Provide the [x, y] coordinate of the cell's center where the given text is located.  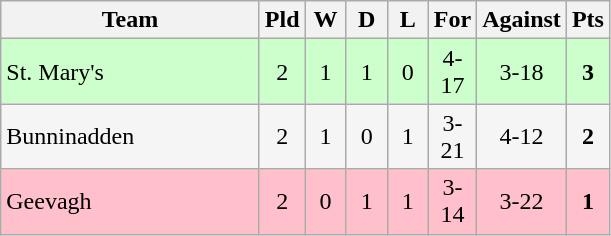
Team [130, 20]
L [408, 20]
3 [588, 72]
3-18 [522, 72]
Geevagh [130, 202]
4-17 [452, 72]
W [326, 20]
St. Mary's [130, 72]
Against [522, 20]
Pld [282, 20]
3-14 [452, 202]
3-22 [522, 202]
D [366, 20]
Bunninadden [130, 136]
Pts [588, 20]
3-21 [452, 136]
4-12 [522, 136]
For [452, 20]
